For the text-containing cell, return its midpoint in [X, Y] coordinate format. 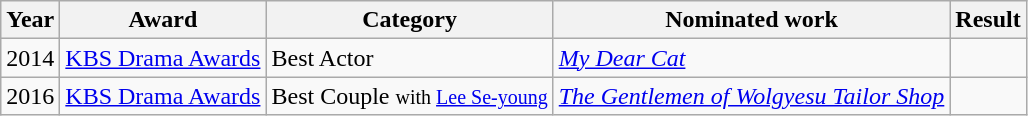
Award [163, 20]
2016 [30, 96]
Best Couple with Lee Se-young [410, 96]
Category [410, 20]
Nominated work [752, 20]
Result [988, 20]
Best Actor [410, 58]
The Gentlemen of Wolgyesu Tailor Shop [752, 96]
2014 [30, 58]
My Dear Cat [752, 58]
Year [30, 20]
